Output the (X, Y) coordinate of the center of the cell containing the given text.  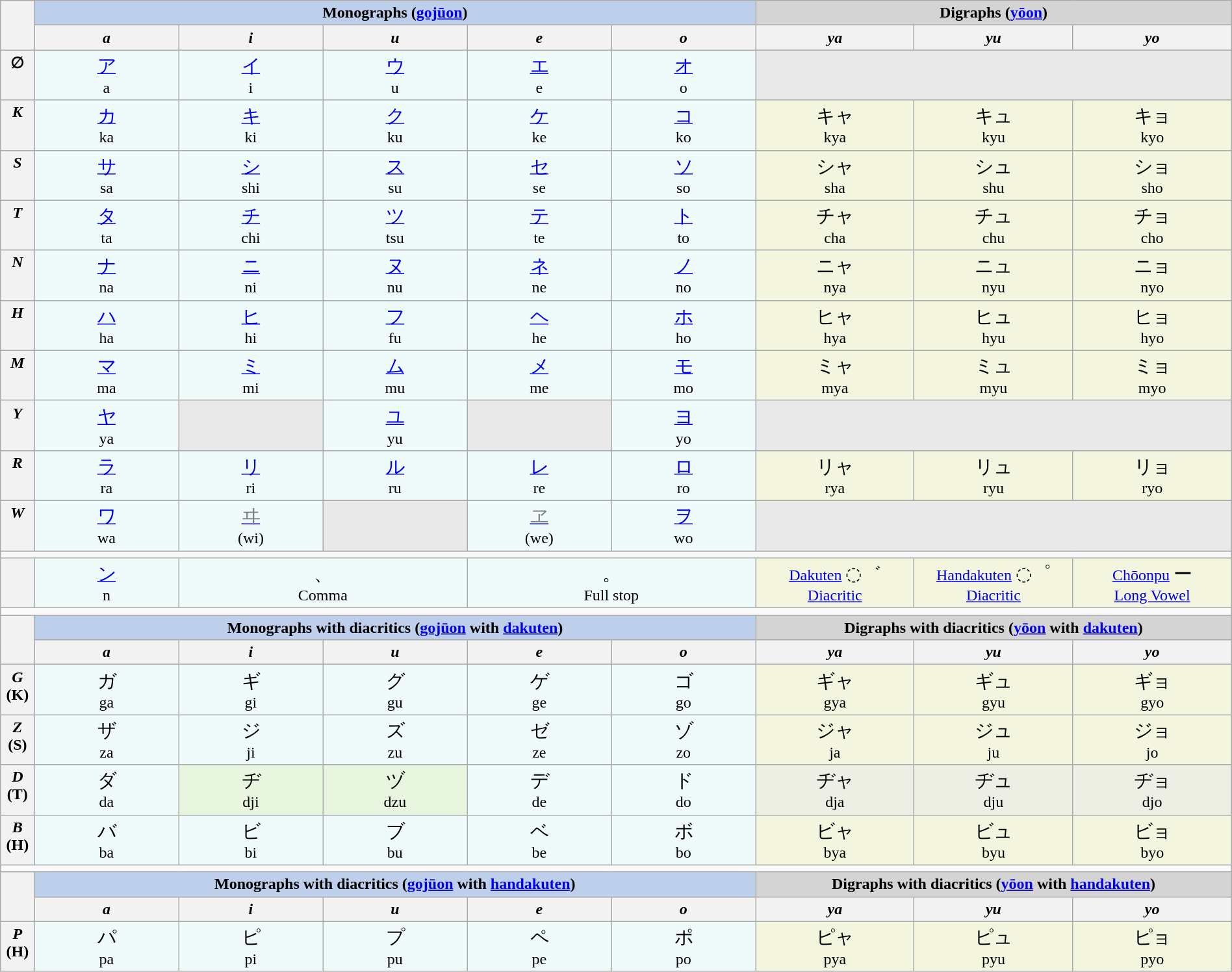
ショsho (1152, 175)
ゾzo (684, 739)
ヂュdju (994, 790)
ウu (395, 75)
リri (251, 476)
ギgi (251, 690)
ルru (395, 476)
ナna (107, 275)
Y (18, 425)
ヲwo (684, 525)
シャsha (835, 175)
ヂャdja (835, 790)
チュchu (994, 225)
キュkyu (994, 125)
G(K) (18, 690)
Monographs (gojūon) (395, 13)
ピュpyu (994, 946)
デde (539, 790)
ミャmya (835, 376)
ケke (539, 125)
ヤya (107, 425)
オo (684, 75)
ピャpya (835, 946)
。Full stop (611, 583)
シュshu (994, 175)
ヨyo (684, 425)
ノno (684, 275)
Handakuten ◌゜Diacritic (994, 583)
Digraphs with diacritics (yōon with dakuten) (994, 628)
ボbo (684, 839)
セse (539, 175)
P(H) (18, 946)
パpa (107, 946)
ニャnya (835, 275)
ハha (107, 325)
ニュnyu (994, 275)
ギョgyo (1152, 690)
B(H) (18, 839)
K (18, 125)
カka (107, 125)
ドdo (684, 790)
ヌnu (395, 275)
スsu (395, 175)
Digraphs with diacritics (yōon with handakuten) (994, 884)
ヒャhya (835, 325)
イi (251, 75)
ネne (539, 275)
ヒhi (251, 325)
マma (107, 376)
チャcha (835, 225)
ダda (107, 790)
グgu (395, 690)
ゲge (539, 690)
ロro (684, 476)
Dakuten ◌゛Diacritic (835, 583)
タta (107, 225)
ヱ(we) (539, 525)
ヘhe (539, 325)
N (18, 275)
チョcho (1152, 225)
チchi (251, 225)
ムmu (395, 376)
T (18, 225)
バba (107, 839)
ザza (107, 739)
ヂdji (251, 790)
ビュbyu (994, 839)
ギュgyu (994, 690)
ビャbya (835, 839)
リョryo (1152, 476)
ベbe (539, 839)
キャkya (835, 125)
ポpo (684, 946)
ワwa (107, 525)
キki (251, 125)
ビョbyo (1152, 839)
Chōonpu ーLong Vowel (1152, 583)
ヂョdjo (1152, 790)
Monographs with diacritics (gojūon with dakuten) (395, 628)
エe (539, 75)
ヒュhyu (994, 325)
M (18, 376)
H (18, 325)
ツtsu (395, 225)
リャrya (835, 476)
、Comma (323, 583)
ヅdzu (395, 790)
ピョpyo (1152, 946)
ジュju (994, 739)
メme (539, 376)
ピpi (251, 946)
ゴgo (684, 690)
フfu (395, 325)
ペpe (539, 946)
ズzu (395, 739)
トto (684, 225)
ミmi (251, 376)
ジji (251, 739)
Digraphs (yōon) (994, 13)
ミョmyo (1152, 376)
ンn (107, 583)
ソso (684, 175)
S (18, 175)
ヰ(wi) (251, 525)
Monographs with diacritics (gojūon with handakuten) (395, 884)
ブbu (395, 839)
ガga (107, 690)
シshi (251, 175)
ジャja (835, 739)
リュryu (994, 476)
ビbi (251, 839)
ヒョhyo (1152, 325)
レre (539, 476)
ミュmyu (994, 376)
キョkyo (1152, 125)
R (18, 476)
ギャgya (835, 690)
ニョnyo (1152, 275)
コko (684, 125)
サsa (107, 175)
ニni (251, 275)
モmo (684, 376)
ジョjo (1152, 739)
∅ (18, 75)
クku (395, 125)
ゼze (539, 739)
ホho (684, 325)
プpu (395, 946)
Z(S) (18, 739)
アa (107, 75)
テte (539, 225)
D(T) (18, 790)
ユyu (395, 425)
ラra (107, 476)
W (18, 525)
